Return the (X, Y) coordinate for the center point of the cell that contains the specified text.  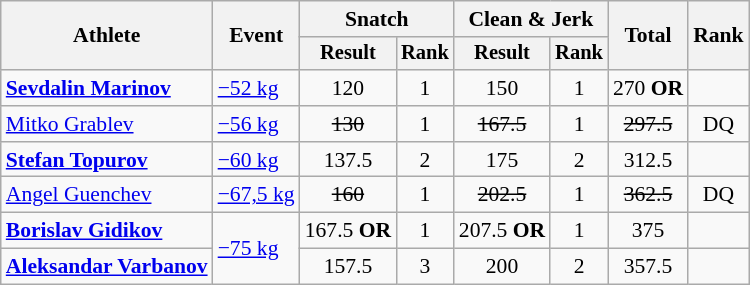
150 (502, 88)
−56 kg (256, 124)
Athlete (107, 36)
Snatch (377, 19)
270 OR (648, 88)
120 (348, 88)
167.5 OR (348, 231)
202.5 (502, 195)
Clean & Jerk (531, 19)
312.5 (648, 160)
−52 kg (256, 88)
−75 kg (256, 248)
Event (256, 36)
297.5 (648, 124)
Aleksandar Varbanov (107, 267)
167.5 (502, 124)
Total (648, 36)
175 (502, 160)
207.5 OR (502, 231)
Borislav Gidikov (107, 231)
−67,5 kg (256, 195)
362.5 (648, 195)
Angel Guenchev (107, 195)
357.5 (648, 267)
200 (502, 267)
130 (348, 124)
157.5 (348, 267)
160 (348, 195)
375 (648, 231)
−60 kg (256, 160)
Sevdalin Marinov (107, 88)
3 (425, 267)
137.5 (348, 160)
Mitko Grablev (107, 124)
Stefan Topurov (107, 160)
